Scan for the cell matching the given text and deliver its [X, Y] coordinate at center. 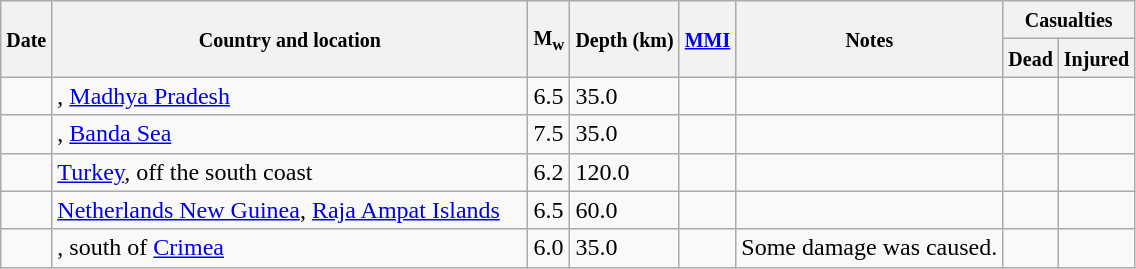
6.0 [549, 248]
6.2 [549, 172]
MMI [708, 39]
Some damage was caused. [870, 248]
120.0 [624, 172]
Country and location [290, 39]
Mw [549, 39]
Injured [1096, 58]
Dead [1031, 58]
Netherlands New Guinea, Raja Ampat Islands [290, 210]
60.0 [624, 210]
, south of Crimea [290, 248]
Depth (km) [624, 39]
, Banda Sea [290, 134]
Notes [870, 39]
, Madhya Pradesh [290, 96]
Casualties [1069, 20]
Turkey, off the south coast [290, 172]
7.5 [549, 134]
Date [26, 39]
